Return (x, y) of the center of cell containing provided text 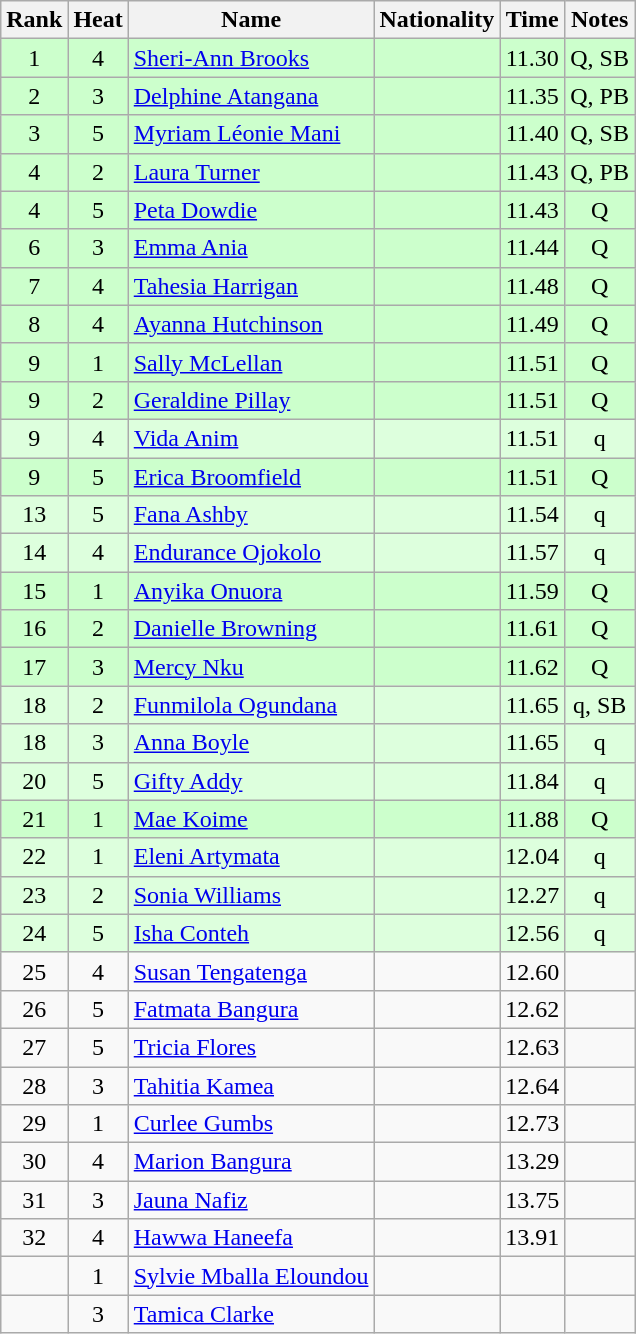
13.75 (532, 1200)
Time (532, 20)
q, SB (600, 705)
12.73 (532, 1124)
Tahitia Kamea (251, 1085)
Endurance Ojokolo (251, 553)
Sonia Williams (251, 895)
25 (34, 971)
13.91 (532, 1238)
14 (34, 553)
12.04 (532, 857)
Sally McLellan (251, 362)
11.61 (532, 629)
Anyika Onuora (251, 591)
Isha Conteh (251, 933)
11.30 (532, 58)
24 (34, 933)
6 (34, 248)
Tricia Flores (251, 1047)
28 (34, 1085)
Fatmata Bangura (251, 1009)
11.57 (532, 553)
21 (34, 819)
11.35 (532, 96)
Tahesia Harrigan (251, 286)
Eleni Artymata (251, 857)
Heat (98, 20)
22 (34, 857)
11.40 (532, 134)
Susan Tengatenga (251, 971)
Emma Ania (251, 248)
32 (34, 1238)
Rank (34, 20)
Hawwa Haneefa (251, 1238)
16 (34, 629)
13 (34, 515)
Mae Koime (251, 819)
Myriam Léonie Mani (251, 134)
Name (251, 20)
Tamica Clarke (251, 1314)
Danielle Browning (251, 629)
Vida Anim (251, 438)
Gifty Addy (251, 781)
Curlee Gumbs (251, 1124)
15 (34, 591)
11.48 (532, 286)
Sylvie Mballa Eloundou (251, 1276)
12.64 (532, 1085)
30 (34, 1162)
Mercy Nku (251, 667)
23 (34, 895)
Anna Boyle (251, 743)
11.44 (532, 248)
20 (34, 781)
11.88 (532, 819)
12.63 (532, 1047)
11.62 (532, 667)
Laura Turner (251, 172)
Fana Ashby (251, 515)
Jauna Nafiz (251, 1200)
Funmilola Ogundana (251, 705)
Nationality (437, 20)
27 (34, 1047)
12.56 (532, 933)
Erica Broomfield (251, 477)
11.49 (532, 324)
17 (34, 667)
26 (34, 1009)
12.27 (532, 895)
29 (34, 1124)
7 (34, 286)
Ayanna Hutchinson (251, 324)
Geraldine Pillay (251, 400)
11.54 (532, 515)
Delphine Atangana (251, 96)
11.84 (532, 781)
31 (34, 1200)
Notes (600, 20)
Peta Dowdie (251, 210)
12.60 (532, 971)
8 (34, 324)
Sheri-Ann Brooks (251, 58)
13.29 (532, 1162)
Marion Bangura (251, 1162)
11.59 (532, 591)
12.62 (532, 1009)
